Detect which cell encompasses the target text, then output its [X, Y] center coordinate. 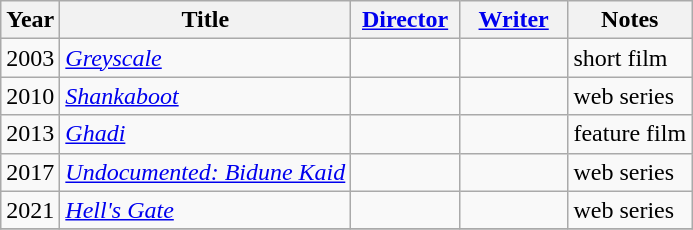
Shankaboot [206, 96]
short film [630, 58]
Hell's Gate [206, 210]
Undocumented: Bidune Kaid [206, 172]
feature film [630, 134]
Greyscale [206, 58]
2010 [30, 96]
2003 [30, 58]
Writer [514, 20]
Title [206, 20]
2013 [30, 134]
Year [30, 20]
2021 [30, 210]
Director [406, 20]
2017 [30, 172]
Ghadi [206, 134]
Notes [630, 20]
